From the cell containing the given text, extract its center point as [X, Y] coordinate. 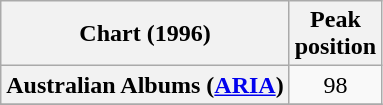
Australian Albums (ARIA) [145, 85]
Chart (1996) [145, 34]
Peakposition [335, 34]
98 [335, 85]
